Detect which cell encompasses the target text, then output its (x, y) center coordinate. 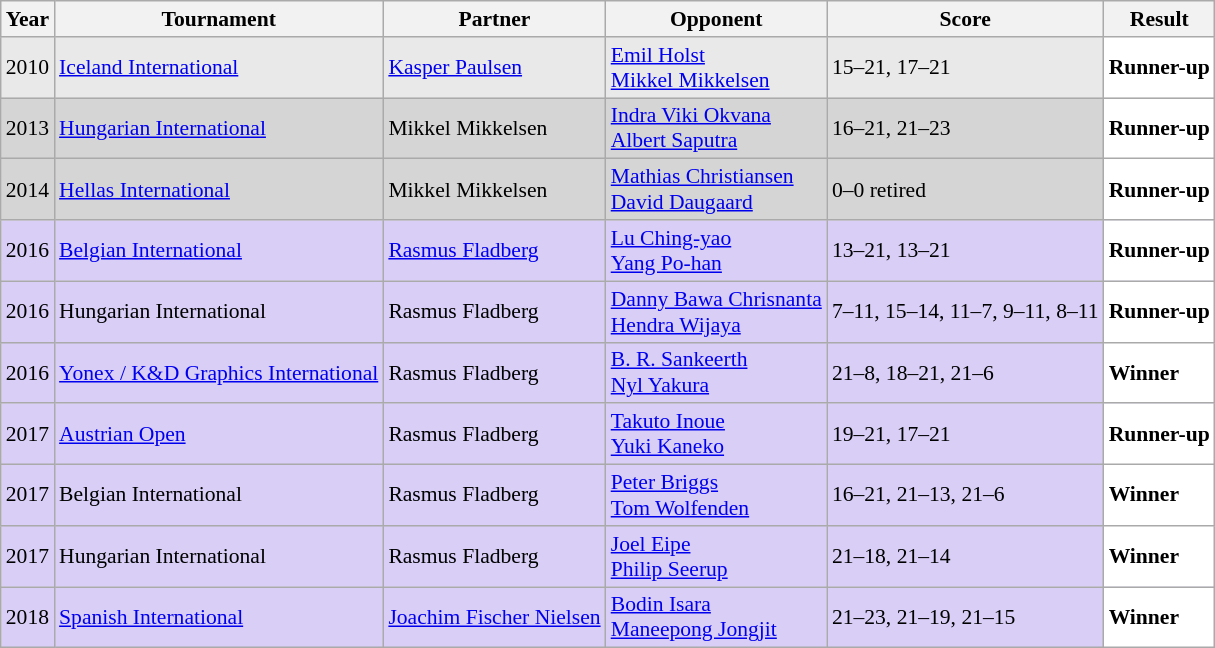
2010 (28, 68)
Takuto Inoue Yuki Kaneko (716, 434)
13–21, 13–21 (966, 250)
Emil Holst Mikkel Mikkelsen (716, 68)
15–21, 17–21 (966, 68)
Mathias Christiansen David Daugaard (716, 190)
Score (966, 19)
16–21, 21–23 (966, 128)
Peter Briggs Tom Wolfenden (716, 496)
Kasper Paulsen (494, 68)
0–0 retired (966, 190)
Yonex / K&D Graphics International (218, 372)
Joel Eipe Philip Seerup (716, 556)
Opponent (716, 19)
Spanish International (218, 618)
Danny Bawa Chrisnanta Hendra Wijaya (716, 312)
Year (28, 19)
21–8, 18–21, 21–6 (966, 372)
Indra Viki Okvana Albert Saputra (716, 128)
Result (1160, 19)
7–11, 15–14, 11–7, 9–11, 8–11 (966, 312)
B. R. Sankeerth Nyl Yakura (716, 372)
2013 (28, 128)
21–18, 21–14 (966, 556)
Hellas International (218, 190)
Joachim Fischer Nielsen (494, 618)
Austrian Open (218, 434)
21–23, 21–19, 21–15 (966, 618)
2018 (28, 618)
Partner (494, 19)
Tournament (218, 19)
2014 (28, 190)
Bodin Isara Maneepong Jongjit (716, 618)
19–21, 17–21 (966, 434)
16–21, 21–13, 21–6 (966, 496)
Iceland International (218, 68)
Lu Ching-yao Yang Po-han (716, 250)
